Return (x, y) of the center of cell containing provided text 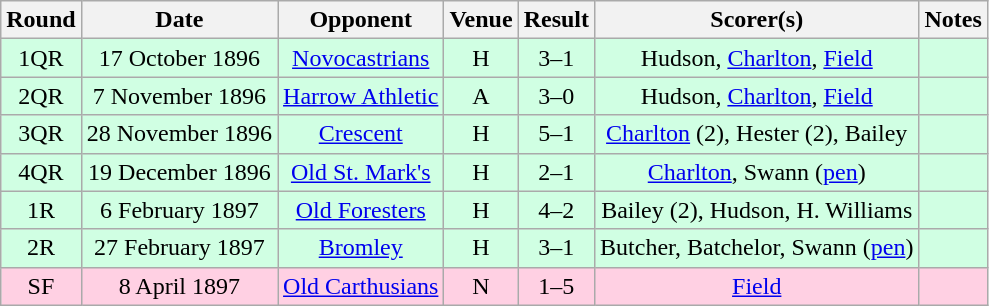
2QR (41, 96)
Charlton (2), Hester (2), Bailey (757, 134)
1QR (41, 58)
5–1 (556, 134)
Scorer(s) (757, 20)
Opponent (361, 20)
7 November 1896 (179, 96)
Round (41, 20)
Bailey (2), Hudson, H. Williams (757, 210)
3–0 (556, 96)
19 December 1896 (179, 172)
27 February 1897 (179, 248)
A (481, 96)
6 February 1897 (179, 210)
Charlton, Swann (pen) (757, 172)
Date (179, 20)
Old St. Mark's (361, 172)
4QR (41, 172)
1R (41, 210)
Old Foresters (361, 210)
Old Carthusians (361, 286)
2R (41, 248)
Novocastrians (361, 58)
Crescent (361, 134)
SF (41, 286)
17 October 1896 (179, 58)
Result (556, 20)
28 November 1896 (179, 134)
Bromley (361, 248)
Venue (481, 20)
2–1 (556, 172)
N (481, 286)
1–5 (556, 286)
4–2 (556, 210)
Notes (953, 20)
Butcher, Batchelor, Swann (pen) (757, 248)
3QR (41, 134)
Field (757, 286)
8 April 1897 (179, 286)
Harrow Athletic (361, 96)
